Identify which cell holds the provided text, then report its [X, Y] central coordinate. 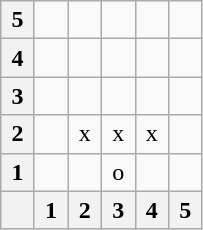
o [118, 172]
